Output the (x, y) coordinate of the center of the cell containing the given text.  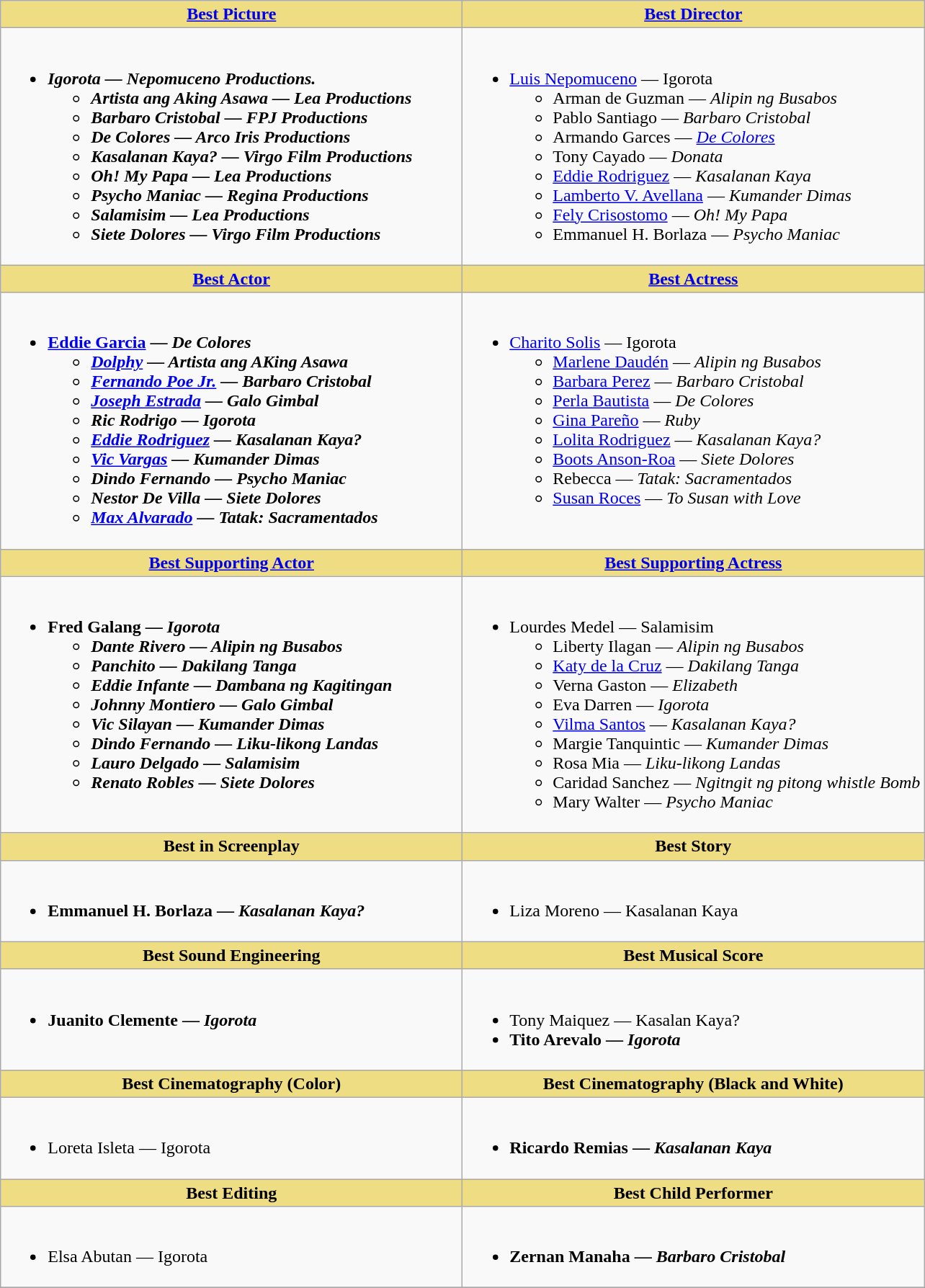
Best Picture (232, 14)
Best Story (693, 846)
Ricardo Remias — Kasalanan Kaya (693, 1138)
Best Editing (232, 1192)
Tony Maiquez — Kasalan Kaya?Tito Arevalo — Igorota (693, 1019)
Best Cinematography (Color) (232, 1083)
Best Cinematography (Black and White) (693, 1083)
Best Supporting Actor (232, 563)
Loreta Isleta — Igorota (232, 1138)
Juanito Clemente — Igorota (232, 1019)
Zernan Manaha — Barbaro Cristobal (693, 1248)
Best Child Performer (693, 1192)
Elsa Abutan — Igorota (232, 1248)
Best Director (693, 14)
Best Actress (693, 279)
Best Sound Engineering (232, 955)
Emmanuel H. Borlaza — Kasalanan Kaya? (232, 900)
Best Actor (232, 279)
Best in Screenplay (232, 846)
Liza Moreno — Kasalanan Kaya (693, 900)
Best Musical Score (693, 955)
Best Supporting Actress (693, 563)
